Return the (x, y) coordinate for the center point of the cell that contains the specified text.  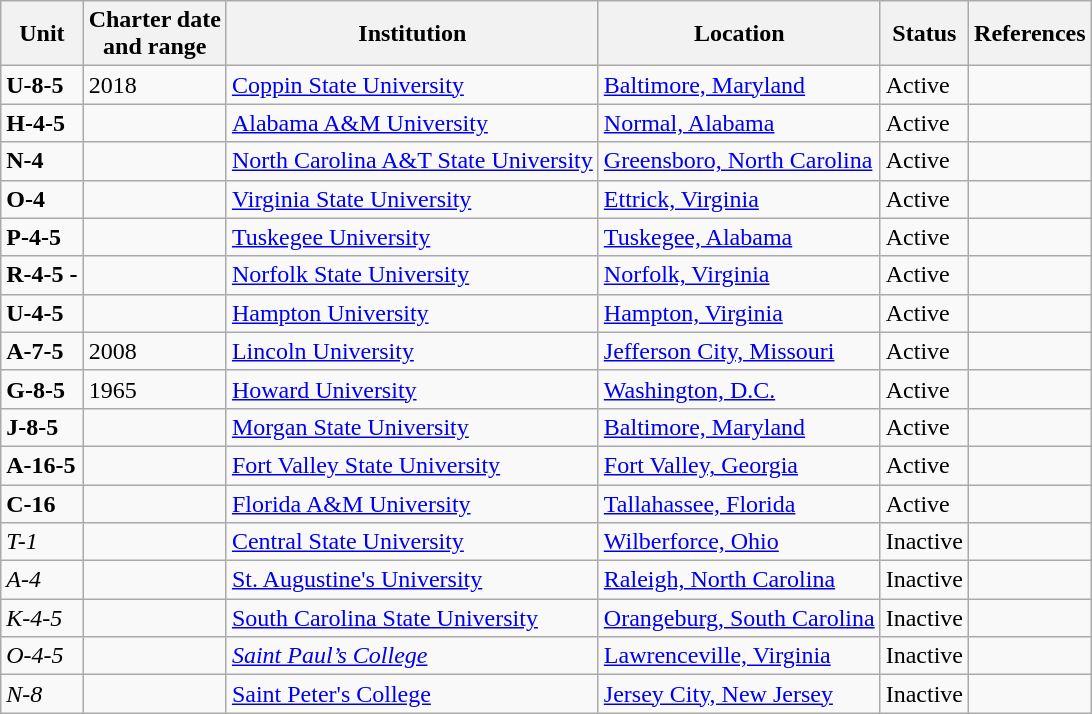
O-4 (42, 199)
Status (924, 34)
Alabama A&M University (412, 123)
Hampton University (412, 313)
Charter dateand range (154, 34)
Raleigh, North Carolina (739, 580)
Lawrenceville, Virginia (739, 656)
Location (739, 34)
H-4-5 (42, 123)
References (1030, 34)
Lincoln University (412, 351)
Hampton, Virginia (739, 313)
Jersey City, New Jersey (739, 694)
Saint Peter's College (412, 694)
Coppin State University (412, 85)
A-4 (42, 580)
Morgan State University (412, 427)
Norfolk, Virginia (739, 275)
1965 (154, 389)
Washington, D.C. (739, 389)
Jefferson City, Missouri (739, 351)
N-8 (42, 694)
Tuskegee University (412, 237)
Institution (412, 34)
North Carolina A&T State University (412, 161)
U-4-5 (42, 313)
A-16-5 (42, 465)
R-4-5 - (42, 275)
T-1 (42, 542)
P-4-5 (42, 237)
K-4-5 (42, 618)
South Carolina State University (412, 618)
Norfolk State University (412, 275)
U-8-5 (42, 85)
Wilberforce, Ohio (739, 542)
Fort Valley State University (412, 465)
Ettrick, Virginia (739, 199)
Howard University (412, 389)
Normal, Alabama (739, 123)
2018 (154, 85)
G-8-5 (42, 389)
A-7-5 (42, 351)
Tallahassee, Florida (739, 503)
Saint Paul’s College (412, 656)
Tuskegee, Alabama (739, 237)
Virginia State University (412, 199)
Unit (42, 34)
2008 (154, 351)
Orangeburg, South Carolina (739, 618)
Fort Valley, Georgia (739, 465)
C-16 (42, 503)
O-4-5 (42, 656)
Central State University (412, 542)
N-4 (42, 161)
Florida A&M University (412, 503)
St. Augustine's University (412, 580)
Greensboro, North Carolina (739, 161)
J-8-5 (42, 427)
